Pinpoint the cell where the given text exists, returning its (x, y) midpoint coordinate. 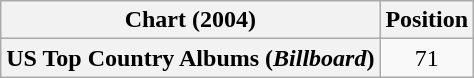
71 (427, 58)
Chart (2004) (190, 20)
Position (427, 20)
US Top Country Albums (Billboard) (190, 58)
